Return the (X, Y) coordinate for the center point of the cell that contains the specified text.  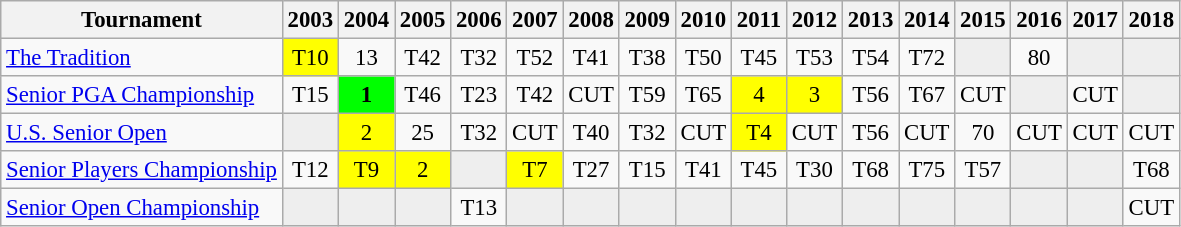
T65 (703, 95)
T75 (927, 170)
2009 (647, 20)
T38 (647, 58)
2013 (871, 20)
13 (366, 58)
70 (983, 133)
T30 (814, 170)
T46 (422, 95)
T13 (479, 208)
2006 (479, 20)
2003 (310, 20)
2011 (758, 20)
1 (366, 95)
T7 (535, 170)
T54 (871, 58)
T23 (479, 95)
2012 (814, 20)
T27 (591, 170)
T72 (927, 58)
T50 (703, 58)
2010 (703, 20)
Senior Open Championship (142, 208)
3 (814, 95)
T10 (310, 58)
The Tradition (142, 58)
2007 (535, 20)
T40 (591, 133)
T57 (983, 170)
Senior PGA Championship (142, 95)
25 (422, 133)
T4 (758, 133)
2016 (1039, 20)
U.S. Senior Open (142, 133)
Tournament (142, 20)
4 (758, 95)
2004 (366, 20)
Senior Players Championship (142, 170)
80 (1039, 58)
T67 (927, 95)
T52 (535, 58)
T59 (647, 95)
T53 (814, 58)
2014 (927, 20)
2017 (1095, 20)
2015 (983, 20)
2005 (422, 20)
T9 (366, 170)
2008 (591, 20)
T12 (310, 170)
2018 (1151, 20)
